Detect which cell encompasses the target text, then output its (X, Y) center coordinate. 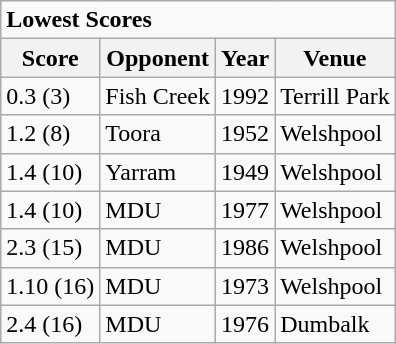
2.3 (15) (50, 248)
1952 (246, 134)
Fish Creek (158, 96)
Yarram (158, 172)
Terrill Park (336, 96)
1973 (246, 286)
Dumbalk (336, 324)
1949 (246, 172)
Venue (336, 58)
1.10 (16) (50, 286)
Score (50, 58)
1977 (246, 210)
Lowest Scores (198, 20)
2.4 (16) (50, 324)
Opponent (158, 58)
Year (246, 58)
1986 (246, 248)
1992 (246, 96)
1976 (246, 324)
0.3 (3) (50, 96)
1.2 (8) (50, 134)
Toora (158, 134)
